Return (X, Y) of the center of cell containing provided text 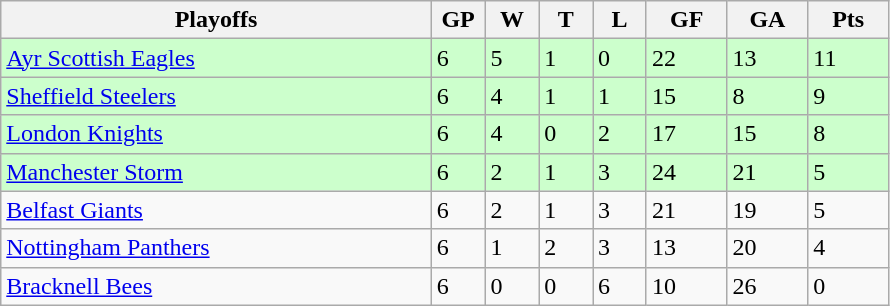
Nottingham Panthers (216, 248)
Bracknell Bees (216, 286)
10 (686, 286)
19 (768, 210)
W (512, 20)
26 (768, 286)
Ayr Scottish Eagles (216, 58)
9 (848, 96)
Sheffield Steelers (216, 96)
T (566, 20)
GP (458, 20)
22 (686, 58)
17 (686, 134)
L (620, 20)
London Knights (216, 134)
24 (686, 172)
20 (768, 248)
GA (768, 20)
Playoffs (216, 20)
11 (848, 58)
GF (686, 20)
Belfast Giants (216, 210)
Manchester Storm (216, 172)
Pts (848, 20)
